Determine the (X, Y) coordinate at the center of the cell enclosing the given text.  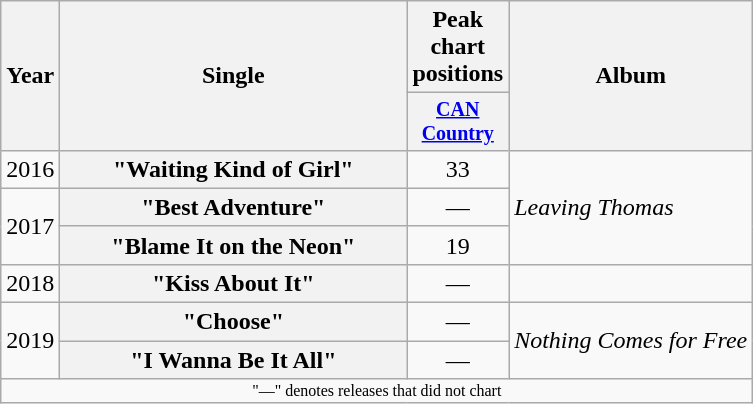
Single (234, 76)
2018 (30, 283)
19 (458, 245)
"Blame It on the Neon" (234, 245)
"Waiting Kind of Girl" (234, 169)
"—" denotes releases that did not chart (377, 391)
"Best Adventure" (234, 207)
Nothing Comes for Free (631, 341)
Album (631, 76)
"I Wanna Be It All" (234, 360)
Year (30, 76)
"Kiss About It" (234, 283)
Peak chart positions (458, 47)
2016 (30, 169)
33 (458, 169)
2017 (30, 226)
"Choose" (234, 322)
Leaving Thomas (631, 207)
CAN Country (458, 122)
2019 (30, 341)
